Detect which cell encompasses the target text, then output its (X, Y) center coordinate. 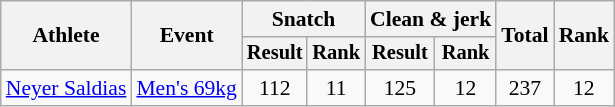
125 (400, 88)
Clean & jerk (430, 19)
Snatch (304, 19)
Total (524, 36)
11 (336, 88)
Event (186, 36)
Athlete (66, 36)
Neyer Saldias (66, 88)
237 (524, 88)
112 (275, 88)
Men's 69kg (186, 88)
